From the cell containing the given text, extract its center point as (X, Y) coordinate. 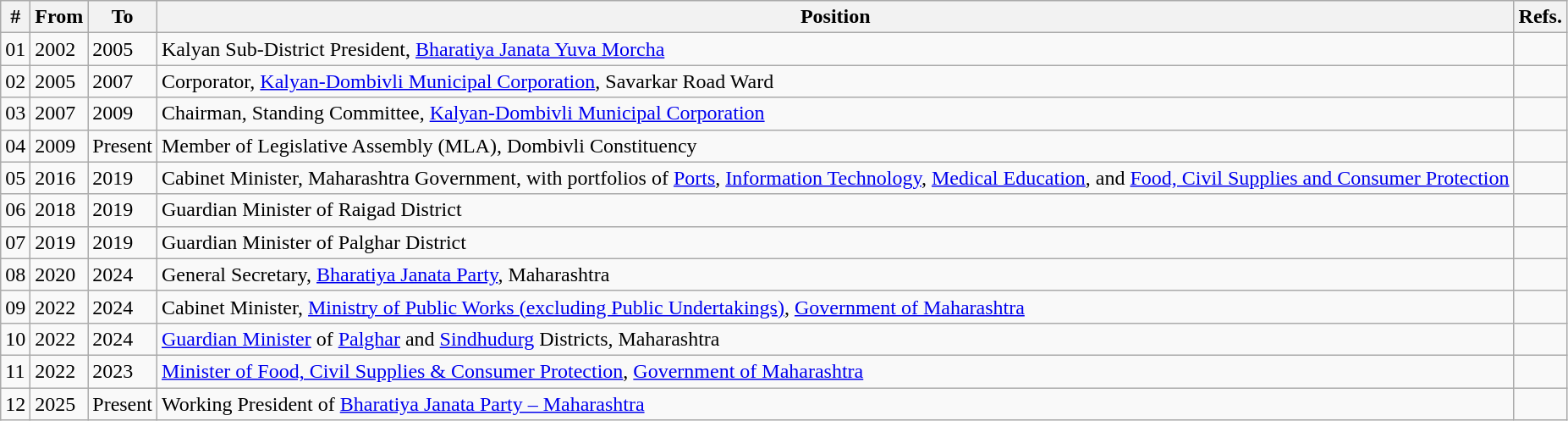
2025 (59, 404)
From (59, 17)
03 (15, 114)
General Secretary, Bharatiya Janata Party, Maharashtra (835, 274)
Guardian Minister of Palghar and Sindhudurg Districts, Maharashtra (835, 339)
To (123, 17)
2020 (59, 274)
02 (15, 81)
10 (15, 339)
Corporator, Kalyan-Dombivli Municipal Corporation, Savarkar Road Ward (835, 81)
08 (15, 274)
09 (15, 307)
2016 (59, 178)
Cabinet Minister, Ministry of Public Works (excluding Public Undertakings), Government of Maharashtra (835, 307)
Working President of Bharatiya Janata Party – Maharashtra (835, 404)
Chairman, Standing Committee, Kalyan-Dombivli Municipal Corporation (835, 114)
Guardian Minister of Raigad District (835, 210)
11 (15, 371)
2018 (59, 210)
# (15, 17)
Refs. (1540, 17)
Member of Legislative Assembly (MLA), Dombivli Constituency (835, 146)
01 (15, 49)
05 (15, 178)
12 (15, 404)
Position (835, 17)
07 (15, 242)
04 (15, 146)
2002 (59, 49)
06 (15, 210)
Minister of Food, Civil Supplies & Consumer Protection, Government of Maharashtra (835, 371)
2023 (123, 371)
Kalyan Sub-District President, Bharatiya Janata Yuva Morcha (835, 49)
Guardian Minister of Palghar District (835, 242)
